For the text-containing cell, return its midpoint in [x, y] coordinate format. 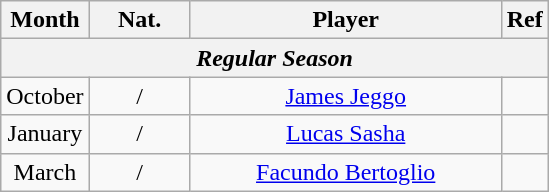
January [45, 134]
Ref [524, 20]
Facundo Bertoglio [346, 172]
October [45, 96]
Month [45, 20]
Regular Season [275, 58]
March [45, 172]
Lucas Sasha [346, 134]
James Jeggo [346, 96]
Player [346, 20]
Nat. [140, 20]
